Extract the [X, Y] coordinate from the center of the cell holding the provided text.  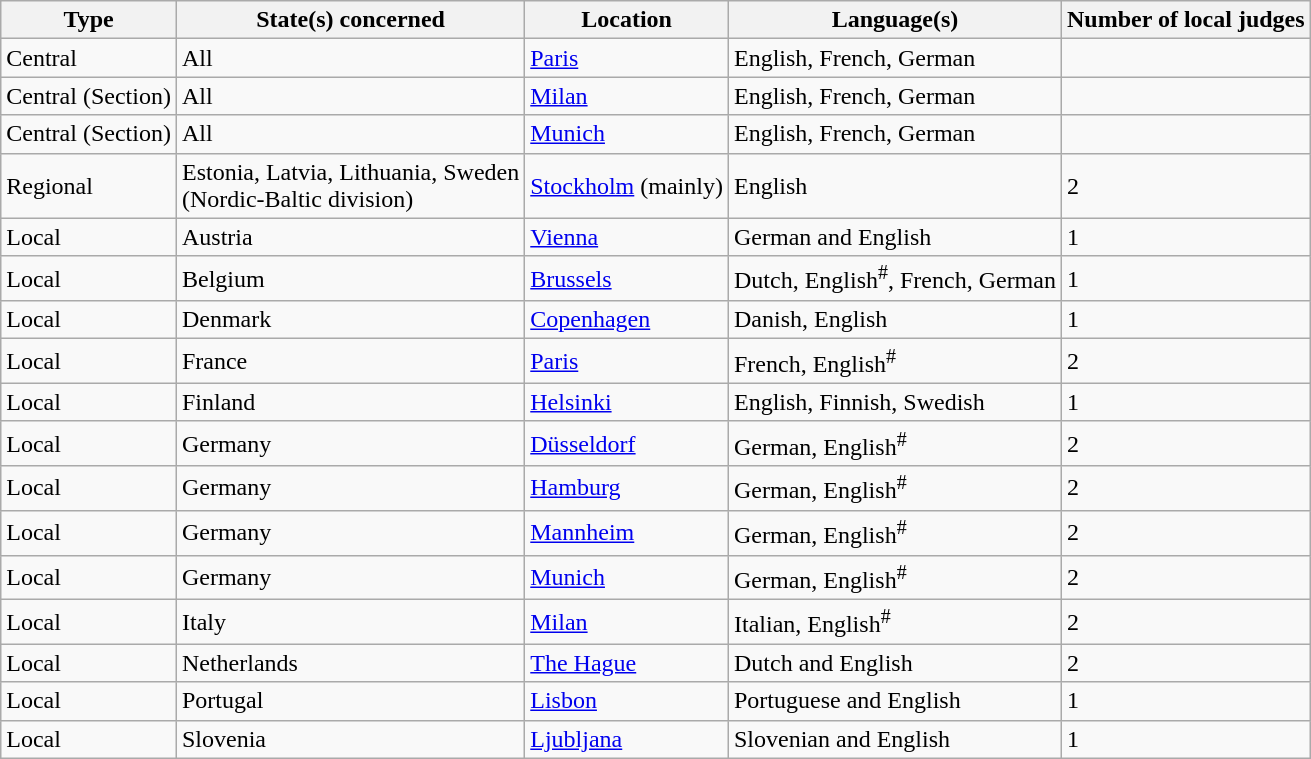
Slovenian and English [894, 739]
Finland [350, 402]
The Hague [627, 663]
Brussels [627, 278]
Lisbon [627, 701]
Austria [350, 237]
German and English [894, 237]
France [350, 362]
Mannheim [627, 532]
Italy [350, 622]
Italian, English# [894, 622]
English, Finnish, Swedish [894, 402]
Hamburg [627, 488]
Stockholm (mainly) [627, 186]
Vienna [627, 237]
Regional [89, 186]
Language(s) [894, 20]
Dutch and English [894, 663]
Denmark [350, 320]
Portuguese and English [894, 701]
French, English# [894, 362]
Belgium [350, 278]
Ljubljana [627, 739]
Slovenia [350, 739]
Central [89, 58]
Düsseldorf [627, 444]
State(s) concerned [350, 20]
Danish, English [894, 320]
Netherlands [350, 663]
Estonia, Latvia, Lithuania, Sweden(Nordic-Baltic division) [350, 186]
Location [627, 20]
Dutch, English#, French, German [894, 278]
Copenhagen [627, 320]
English [894, 186]
Helsinki [627, 402]
Portugal [350, 701]
Number of local judges [1186, 20]
Type [89, 20]
